Find where the given text appears and provide that cell's center as (x, y) coordinate. 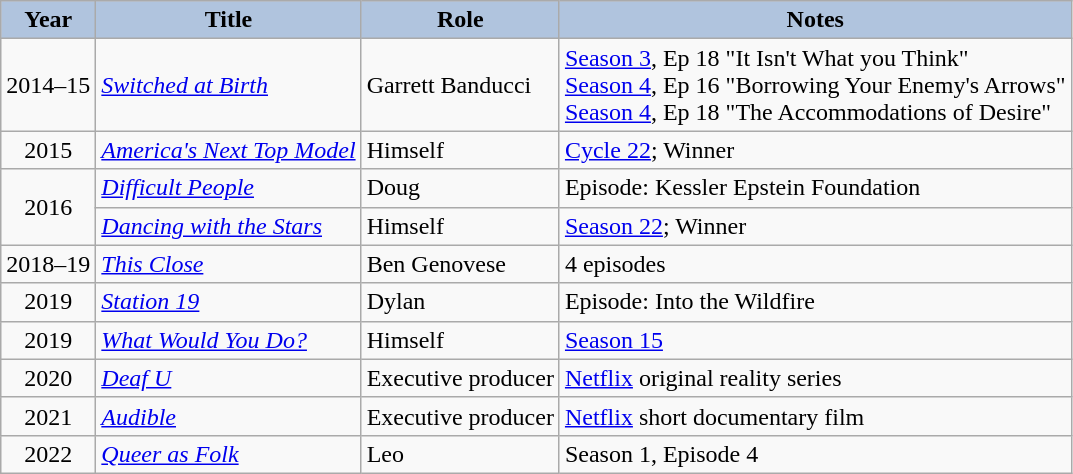
Switched at Birth (228, 85)
2020 (48, 378)
Netflix original reality series (815, 378)
Dancing with the Stars (228, 226)
2015 (48, 150)
Audible (228, 416)
2016 (48, 207)
Ben Genovese (460, 264)
Season 1, Episode 4 (815, 454)
Cycle 22; Winner (815, 150)
Season 15 (815, 340)
Station 19 (228, 302)
Queer as Folk (228, 454)
Title (228, 20)
Garrett Banducci (460, 85)
What Would You Do? (228, 340)
2014–15 (48, 85)
Episode: Into the Wildfire (815, 302)
Netflix short documentary film (815, 416)
2022 (48, 454)
Dylan (460, 302)
Role (460, 20)
This Close (228, 264)
America's Next Top Model (228, 150)
Difficult People (228, 188)
2021 (48, 416)
Episode: Kessler Epstein Foundation (815, 188)
Year (48, 20)
Season 22; Winner (815, 226)
Deaf U (228, 378)
Leo (460, 454)
Season 3, Ep 18 "It Isn't What you Think"Season 4, Ep 16 "Borrowing Your Enemy's Arrows"Season 4, Ep 18 "The Accommodations of Desire" (815, 85)
4 episodes (815, 264)
Doug (460, 188)
Notes (815, 20)
2018–19 (48, 264)
